Provide the [x, y] coordinate of the cell's center where the given text is located.  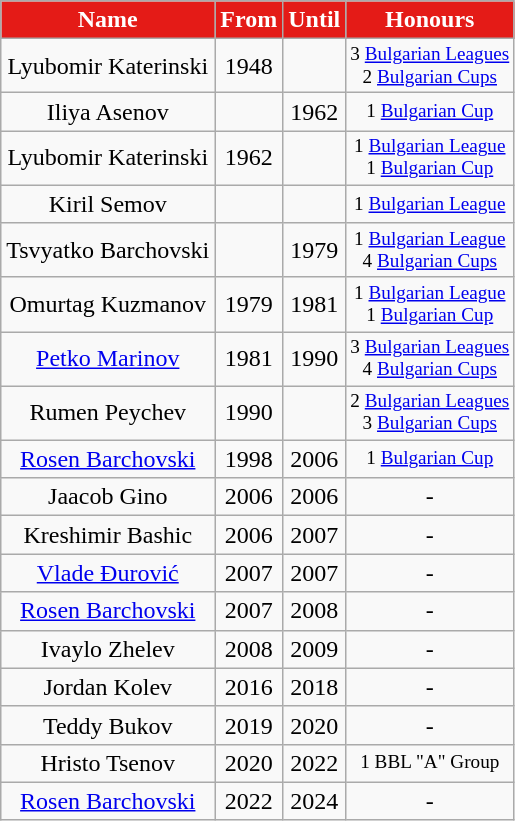
2016 [249, 687]
Petko Marinov [108, 359]
1948 [249, 66]
3 Bulgarian Leagues4 Bulgarian Cups [430, 359]
2019 [249, 725]
1 BBL "A" Group [430, 763]
1998 [249, 459]
Jaacob Gino [108, 497]
From [249, 20]
Jordan Kolev [108, 687]
2018 [314, 687]
Kreshimir Bashic [108, 535]
Kiril Semov [108, 204]
1 Bulgarian League [430, 204]
Honours [430, 20]
2 Bulgarian Leagues3 Bulgarian Cups [430, 413]
Rumen Peychev [108, 413]
2009 [314, 649]
Hristo Tsenov [108, 763]
Omurtag Kuzmanov [108, 304]
Ivaylo Zhelev [108, 649]
1 Bulgarian League4 Bulgarian Cups [430, 250]
Teddy Bukov [108, 725]
Vlade Đurović [108, 573]
3 Bulgarian Leagues2 Bulgarian Cups [430, 66]
Name [108, 20]
2024 [314, 801]
Iliya Asenov [108, 112]
Tsvyatko Barchovski [108, 250]
Until [314, 20]
